Provide the [X, Y] coordinate of the cell's center where the given text is located.  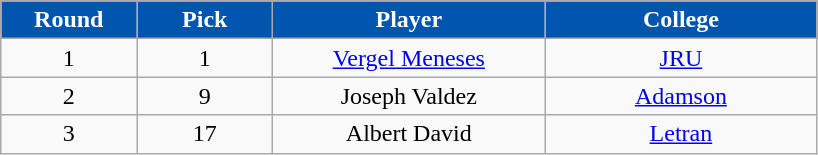
Pick [205, 20]
3 [69, 134]
9 [205, 96]
Round [69, 20]
JRU [681, 58]
Albert David [409, 134]
2 [69, 96]
Adamson [681, 96]
17 [205, 134]
Player [409, 20]
Letran [681, 134]
College [681, 20]
Vergel Meneses [409, 58]
Joseph Valdez [409, 96]
